Search for the cell housing the specified text and yield its (X, Y) center coordinate. 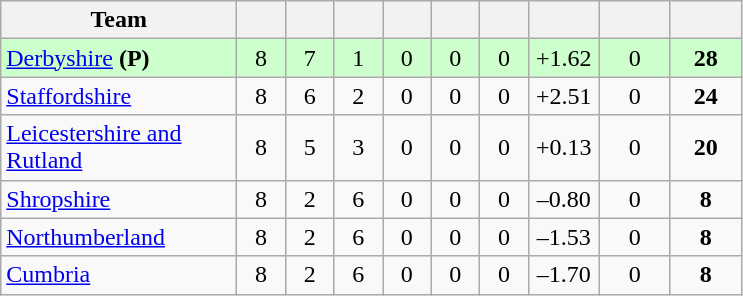
–1.53 (564, 237)
–1.70 (564, 275)
–0.80 (564, 199)
28 (706, 58)
7 (310, 58)
Northumberland (119, 237)
Derbyshire (P) (119, 58)
1 (358, 58)
5 (310, 148)
3 (358, 148)
Cumbria (119, 275)
Team (119, 20)
Staffordshire (119, 96)
24 (706, 96)
20 (706, 148)
Leicestershire and Rutland (119, 148)
+1.62 (564, 58)
+0.13 (564, 148)
+2.51 (564, 96)
Shropshire (119, 199)
